Search for the cell housing the specified text and yield its [x, y] center coordinate. 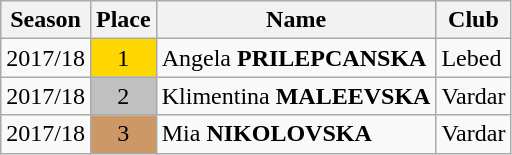
Mia NIKOLOVSKA [296, 134]
Season [46, 20]
Place [123, 20]
1 [123, 58]
Angela PRILEPCANSKA [296, 58]
Lebed [474, 58]
Klimentina MALEEVSKA [296, 96]
2 [123, 96]
3 [123, 134]
Club [474, 20]
Name [296, 20]
